Find where the given text appears and provide that cell's center as (x, y) coordinate. 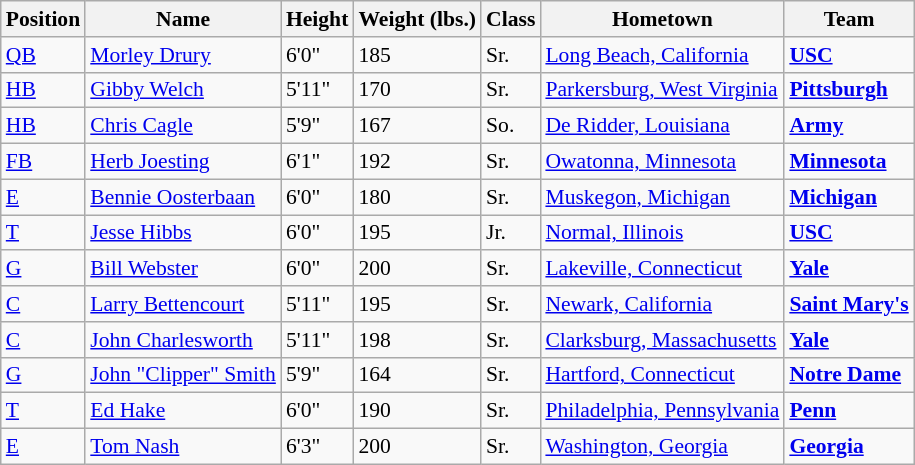
Height (317, 19)
Georgia (848, 447)
Owatonna, Minnesota (662, 162)
6'1" (317, 162)
185 (417, 55)
FB (43, 162)
Lakeville, Connecticut (662, 269)
Team (848, 19)
Hometown (662, 19)
Penn (848, 411)
Parkersburg, West Virginia (662, 90)
Army (848, 126)
Hartford, Connecticut (662, 375)
Bill Webster (183, 269)
Jr. (510, 233)
Herb Joesting (183, 162)
Position (43, 19)
180 (417, 197)
Normal, Illinois (662, 233)
Muskegon, Michigan (662, 197)
192 (417, 162)
Larry Bettencourt (183, 304)
Saint Mary's (848, 304)
Name (183, 19)
Ed Hake (183, 411)
Long Beach, California (662, 55)
John "Clipper" Smith (183, 375)
Bennie Oosterbaan (183, 197)
6'3" (317, 447)
190 (417, 411)
De Ridder, Louisiana (662, 126)
Minnesota (848, 162)
Jesse Hibbs (183, 233)
So. (510, 126)
John Charlesworth (183, 340)
Newark, California (662, 304)
Morley Drury (183, 55)
Washington, Georgia (662, 447)
Gibby Welch (183, 90)
Class (510, 19)
167 (417, 126)
198 (417, 340)
Tom Nash (183, 447)
QB (43, 55)
Philadelphia, Pennsylvania (662, 411)
164 (417, 375)
Chris Cagle (183, 126)
Pittsburgh (848, 90)
170 (417, 90)
Michigan (848, 197)
Clarksburg, Massachusetts (662, 340)
Weight (lbs.) (417, 19)
Notre Dame (848, 375)
